Determine the (x, y) coordinate at the center of the cell enclosing the given text.  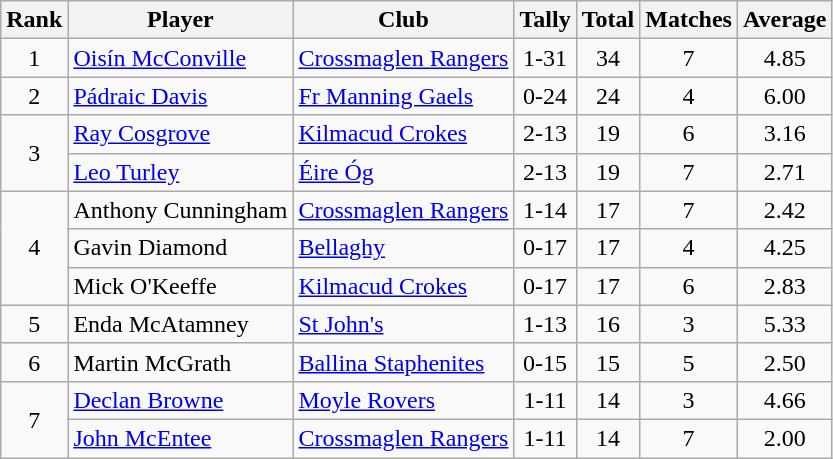
Gavin Diamond (180, 248)
Éire Óg (404, 172)
Player (180, 20)
Fr Manning Gaels (404, 96)
1-31 (545, 58)
Anthony Cunningham (180, 210)
Oisín McConville (180, 58)
0-15 (545, 362)
5.33 (784, 324)
Tally (545, 20)
6.00 (784, 96)
Average (784, 20)
0-24 (545, 96)
2 (34, 96)
24 (608, 96)
Enda McAtamney (180, 324)
Mick O'Keeffe (180, 286)
Declan Browne (180, 400)
16 (608, 324)
Ballina Staphenites (404, 362)
2.42 (784, 210)
4.85 (784, 58)
Ray Cosgrove (180, 134)
4.25 (784, 248)
1-14 (545, 210)
John McEntee (180, 438)
Leo Turley (180, 172)
Bellaghy (404, 248)
Rank (34, 20)
2.00 (784, 438)
Matches (689, 20)
15 (608, 362)
St John's (404, 324)
1 (34, 58)
Martin McGrath (180, 362)
Pádraic Davis (180, 96)
34 (608, 58)
4.66 (784, 400)
Total (608, 20)
Club (404, 20)
3.16 (784, 134)
2.50 (784, 362)
2.83 (784, 286)
Moyle Rovers (404, 400)
2.71 (784, 172)
1-13 (545, 324)
